Find where the given text appears and provide that cell's center as (x, y) coordinate. 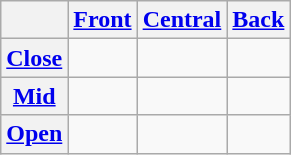
Mid (34, 96)
Back (258, 20)
Open (34, 134)
Central (182, 20)
Front (102, 20)
Close (34, 58)
